Capture the cell that displays the provided text and extract its (X, Y) central coordinate. 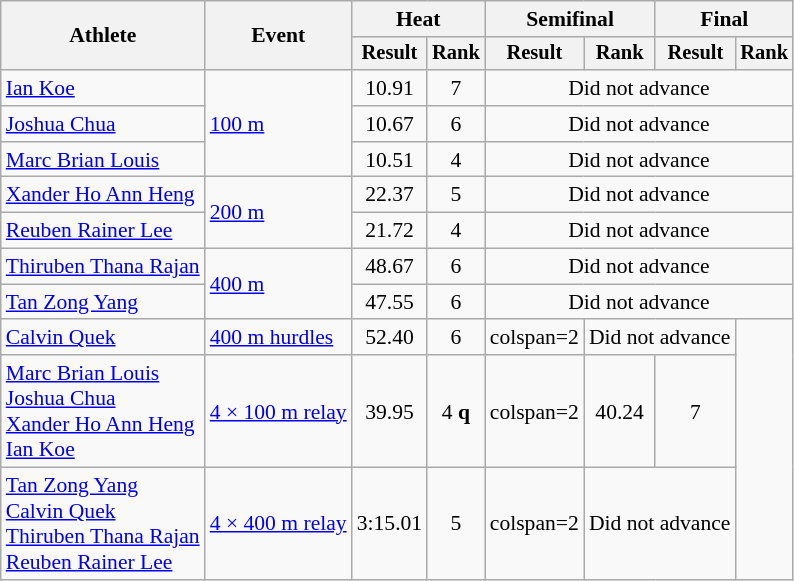
Event (278, 36)
Tan Zong Yang (103, 302)
Final (724, 19)
10.67 (390, 124)
400 m (278, 284)
200 m (278, 212)
39.95 (390, 411)
10.91 (390, 88)
Marc Brian Louis (103, 160)
4 × 400 m relay (278, 524)
48.67 (390, 267)
4 q (456, 411)
Marc Brian LouisJoshua ChuaXander Ho Ann HengIan Koe (103, 411)
Semifinal (570, 19)
Calvin Quek (103, 338)
Heat (418, 19)
Reuben Rainer Lee (103, 231)
Joshua Chua (103, 124)
400 m hurdles (278, 338)
40.24 (620, 411)
Ian Koe (103, 88)
100 m (278, 124)
47.55 (390, 302)
Athlete (103, 36)
Xander Ho Ann Heng (103, 195)
3:15.01 (390, 524)
Tan Zong YangCalvin QuekThiruben Thana RajanReuben Rainer Lee (103, 524)
4 × 100 m relay (278, 411)
22.37 (390, 195)
52.40 (390, 338)
10.51 (390, 160)
21.72 (390, 231)
Thiruben Thana Rajan (103, 267)
